For the text-containing cell, return its midpoint in (X, Y) coordinate format. 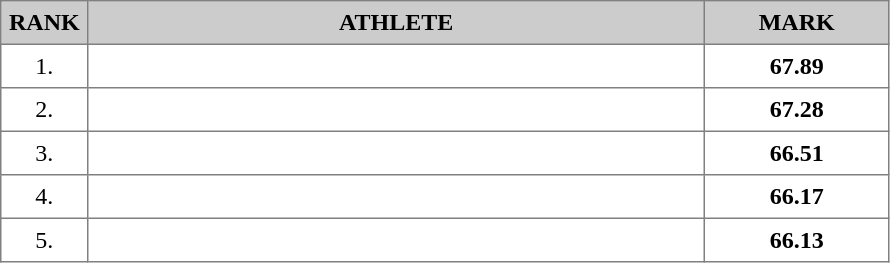
66.13 (796, 240)
66.51 (796, 153)
4. (44, 197)
66.17 (796, 197)
67.28 (796, 110)
MARK (796, 23)
ATHLETE (396, 23)
3. (44, 153)
1. (44, 66)
67.89 (796, 66)
RANK (44, 23)
5. (44, 240)
2. (44, 110)
